Search for the cell housing the specified text and yield its (x, y) center coordinate. 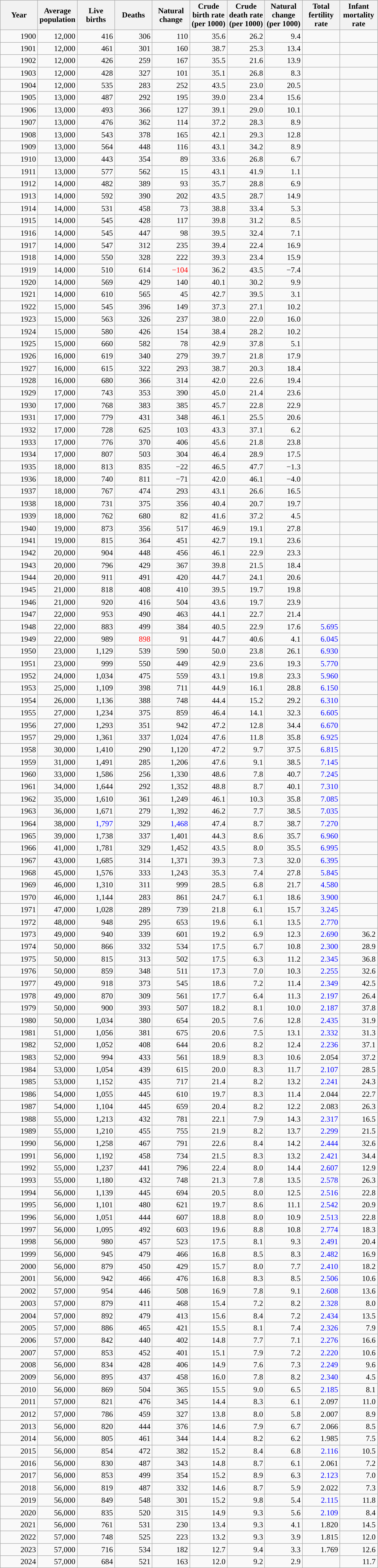
870 (96, 996)
31.2 (246, 221)
1996 (19, 1217)
−22 (171, 467)
2.066 (321, 1426)
1957 (19, 737)
1952 (19, 676)
1,136 (96, 700)
1.1 (284, 172)
304 (171, 454)
50.0 (209, 651)
1908 (19, 134)
127 (171, 110)
313 (134, 959)
2.349 (321, 984)
6.5 (284, 1390)
29.0 (246, 110)
34.2 (246, 147)
731 (96, 504)
1921 (19, 294)
31.3 (359, 1033)
2.607 (321, 1168)
1988 (19, 1119)
918 (96, 984)
289 (134, 910)
449 (171, 664)
1965 (19, 836)
2.608 (321, 1291)
1956 (19, 725)
7.035 (321, 811)
2.185 (321, 1390)
1918 (19, 258)
1950 (19, 651)
1998 (19, 1242)
2023 (19, 1549)
12.9 (359, 1168)
2.690 (321, 934)
1953 (19, 688)
507 (171, 1008)
1,109 (96, 688)
1,180 (96, 1180)
904 (96, 553)
389 (134, 184)
6.395 (321, 860)
2.516 (321, 1193)
2.326 (321, 1328)
457 (134, 1242)
482 (96, 184)
21.7 (284, 885)
22.0 (246, 319)
590 (171, 651)
101 (171, 73)
743 (96, 393)
38,000 (58, 824)
Total fertility rate (321, 15)
230 (171, 1525)
883 (96, 627)
625 (134, 430)
1934 (19, 454)
Year (19, 15)
755 (171, 1131)
311 (134, 885)
Deaths (134, 15)
768 (96, 405)
41.6 (209, 516)
11.0 (359, 1402)
339 (134, 934)
2.434 (321, 1316)
1942 (19, 553)
503 (134, 454)
365 (171, 1390)
2.506 (321, 1279)
12.7 (209, 1549)
26.6 (246, 491)
452 (134, 1353)
614 (134, 270)
603 (171, 1230)
511 (171, 971)
2.276 (321, 1340)
1978 (19, 996)
1974 (19, 946)
7.085 (321, 799)
5.8 (284, 1414)
1989 (19, 1131)
1910 (19, 159)
3.900 (321, 897)
13.6 (359, 1291)
15.1 (209, 1353)
1985 (19, 1082)
326 (134, 319)
110 (171, 36)
898 (134, 639)
24,000 (58, 676)
2.340 (321, 1377)
1,206 (171, 762)
30.2 (246, 282)
401 (171, 1353)
1962 (19, 799)
15 (171, 172)
510 (96, 270)
5.6 (284, 1512)
1,051 (96, 1217)
1969 (19, 885)
5.845 (321, 873)
78 (171, 344)
2.007 (321, 1414)
154 (171, 331)
480 (134, 1205)
1975 (19, 959)
45.0 (209, 393)
805 (96, 1439)
285 (134, 762)
1923 (19, 319)
47.4 (209, 824)
19.4 (284, 381)
818 (96, 590)
2009 (19, 1377)
1924 (19, 331)
17.3 (209, 971)
39,000 (58, 836)
455 (134, 1131)
1991 (19, 1156)
48.6 (209, 774)
37.5 (284, 750)
2.220 (321, 1353)
1903 (19, 73)
779 (96, 418)
463 (171, 614)
309 (134, 996)
28.3 (246, 122)
2.345 (321, 959)
2003 (19, 1303)
21.3 (209, 1180)
1,361 (96, 737)
523 (171, 1242)
370 (134, 442)
525 (134, 1537)
508 (171, 1291)
786 (96, 1414)
3.1 (284, 294)
565 (134, 294)
492 (134, 1230)
2019 (19, 1500)
149 (171, 307)
2.542 (321, 1205)
7.310 (321, 787)
333 (134, 873)
1973 (19, 934)
117 (171, 221)
−7.4 (284, 270)
1955 (19, 713)
10.0 (284, 1008)
2.300 (321, 946)
306 (134, 36)
33,000 (58, 774)
7.270 (321, 824)
13.8 (209, 1414)
1,243 (171, 873)
44.4 (209, 700)
1977 (19, 984)
10.9 (284, 1217)
728 (96, 430)
39.4 (209, 245)
9.8 (246, 1500)
2004 (19, 1316)
1958 (19, 750)
10.5 (359, 1451)
468 (171, 1303)
1927 (19, 368)
2001 (19, 1279)
2013 (19, 1426)
439 (134, 1070)
13.7 (284, 1131)
1,144 (96, 897)
29.3 (246, 134)
23.0 (246, 85)
1,781 (96, 848)
1960 (19, 774)
1930 (19, 405)
46.5 (209, 467)
14.5 (359, 1525)
580 (96, 331)
237 (171, 319)
9.9 (284, 282)
388 (134, 700)
520 (134, 1512)
813 (96, 467)
42.5 (359, 984)
5.695 (321, 627)
1999 (19, 1254)
433 (134, 1057)
2.236 (321, 1045)
1,024 (171, 737)
20.0 (209, 1070)
6.925 (321, 737)
521 (134, 1562)
21.9 (209, 1131)
694 (171, 1193)
1.769 (321, 1549)
103 (171, 430)
675 (171, 1033)
44.1 (209, 614)
13.9 (284, 61)
402 (171, 1340)
1,392 (171, 811)
195 (171, 98)
15.4 (209, 1303)
Crude birth rate (per 1000) (209, 15)
202 (171, 196)
475 (134, 676)
1947 (19, 614)
819 (96, 1488)
564 (96, 147)
1,056 (96, 1033)
421 (171, 1328)
1,401 (171, 836)
93 (171, 184)
945 (96, 1254)
47.7 (246, 467)
114 (171, 122)
2.770 (321, 922)
12.4 (284, 1045)
791 (171, 1143)
42.1 (209, 134)
465 (134, 1328)
1,576 (96, 873)
23.9 (284, 602)
1925 (19, 344)
447 (134, 233)
11.2 (284, 959)
1949 (19, 639)
472 (134, 1451)
1,234 (96, 713)
26,000 (58, 700)
1900 (19, 36)
2.083 (321, 1106)
26.4 (359, 996)
2008 (19, 1365)
384 (171, 627)
1909 (19, 147)
41.9 (246, 172)
1,738 (96, 836)
40.6 (246, 639)
39.7 (209, 356)
834 (96, 1365)
2.061 (321, 1463)
2.328 (321, 1303)
24.3 (359, 1082)
807 (96, 454)
1954 (19, 700)
5.3 (284, 208)
Natural change (171, 15)
32.4 (246, 233)
33.6 (209, 159)
380 (134, 1020)
396 (134, 307)
22.1 (209, 1119)
2022 (19, 1537)
1,129 (96, 651)
1964 (19, 824)
1939 (19, 516)
1,095 (96, 1230)
17.6 (284, 627)
290 (134, 750)
14.1 (246, 713)
Infant mortality rate (359, 15)
45,000 (58, 873)
821 (96, 1402)
1992 (19, 1168)
Live births (96, 15)
1,586 (96, 774)
2.444 (321, 1143)
44.9 (209, 688)
51,000 (58, 1033)
1,671 (96, 811)
873 (96, 528)
451 (171, 540)
2.123 (321, 1476)
1936 (19, 479)
619 (96, 356)
1972 (19, 922)
12.3 (284, 934)
1904 (19, 85)
5.770 (321, 664)
1968 (19, 873)
1907 (19, 122)
493 (96, 110)
548 (134, 1500)
48.8 (209, 787)
25,000 (58, 688)
1914 (19, 208)
2.097 (321, 1402)
2.249 (321, 1365)
24.7 (209, 897)
2.578 (321, 1180)
1,054 (96, 1070)
1902 (19, 61)
18.3 (359, 1230)
1980 (19, 1020)
35.3 (209, 873)
30,000 (58, 750)
163 (171, 1562)
361 (134, 799)
18.8 (209, 1217)
1922 (19, 307)
2.9 (284, 1562)
2.435 (321, 1020)
18.9 (209, 1057)
7.245 (321, 774)
621 (171, 1205)
739 (171, 910)
886 (96, 1328)
29,000 (58, 737)
1928 (19, 381)
6.4 (246, 996)
1917 (19, 245)
2.116 (321, 1451)
2020 (19, 1512)
19.2 (209, 934)
2006 (19, 1340)
2.107 (321, 1070)
12.5 (284, 1193)
12.6 (359, 1549)
1931 (19, 418)
1,330 (171, 774)
2010 (19, 1390)
367 (171, 565)
1926 (19, 356)
1,104 (96, 1106)
1,101 (96, 1205)
2002 (19, 1291)
165 (171, 134)
1,797 (96, 824)
1970 (19, 897)
2.491 (321, 1242)
235 (171, 245)
1945 (19, 590)
33.4 (246, 208)
45.6 (209, 442)
2015 (19, 1451)
1,410 (96, 750)
328 (134, 258)
895 (96, 1377)
Crude death rate (per 1000) (246, 15)
446 (134, 1291)
761 (96, 1525)
259 (134, 61)
16.1 (246, 688)
820 (96, 1426)
1971 (19, 910)
3.3 (284, 1549)
82 (171, 516)
385 (171, 405)
Average population (58, 15)
−4.0 (284, 479)
20.3 (246, 368)
6.605 (321, 713)
2021 (19, 1525)
1941 (19, 540)
2018 (19, 1488)
6.815 (321, 750)
1932 (19, 430)
2011 (19, 1402)
1901 (19, 48)
45 (171, 294)
1,491 (96, 762)
830 (96, 1463)
398 (134, 688)
762 (96, 516)
543 (96, 134)
9.7 (246, 750)
1,052 (96, 1045)
1990 (19, 1143)
382 (171, 1451)
44.3 (209, 836)
5.9 (284, 1488)
920 (96, 602)
7.145 (321, 762)
−1.3 (284, 467)
1,310 (96, 885)
1961 (19, 787)
6.310 (321, 700)
1,468 (171, 824)
2.044 (321, 1094)
1976 (19, 971)
601 (171, 934)
393 (134, 1008)
474 (134, 491)
1946 (19, 602)
37.3 (209, 307)
1987 (19, 1106)
1,120 (171, 750)
1995 (19, 1205)
569 (96, 282)
1905 (19, 98)
47,000 (58, 910)
659 (171, 1106)
431 (134, 418)
351 (134, 725)
1,371 (171, 860)
252 (171, 85)
1913 (19, 196)
36.8 (359, 959)
15.9 (284, 258)
559 (171, 676)
73 (171, 208)
1,610 (96, 799)
1.815 (321, 1537)
711 (171, 688)
35.1 (209, 73)
1959 (19, 762)
1997 (19, 1230)
1,452 (171, 848)
1,028 (96, 910)
1944 (19, 578)
182 (171, 1549)
2016 (19, 1463)
592 (96, 196)
373 (134, 984)
312 (134, 245)
38.4 (209, 331)
45.7 (209, 405)
450 (134, 1266)
2.115 (321, 1500)
46.9 (209, 528)
440 (134, 1340)
344 (171, 1439)
1920 (19, 282)
41,000 (58, 848)
2.332 (321, 1033)
Natural change (per 1000) (284, 15)
6.150 (321, 688)
911 (96, 578)
491 (134, 578)
2007 (19, 1353)
1919 (19, 270)
684 (96, 1562)
502 (171, 959)
9.2 (246, 1562)
607 (171, 1217)
989 (96, 639)
2017 (19, 1476)
717 (171, 1082)
900 (96, 1008)
2.187 (321, 1008)
1933 (19, 442)
2000 (19, 1266)
39.1 (209, 110)
1,352 (171, 787)
295 (134, 922)
660 (96, 344)
653 (171, 922)
953 (96, 614)
413 (171, 1316)
535 (96, 85)
1911 (19, 172)
2005 (19, 1328)
98 (171, 233)
28.2 (246, 331)
91 (171, 639)
517 (171, 528)
3.245 (321, 910)
1,293 (96, 725)
644 (171, 1045)
866 (96, 946)
19.3 (284, 664)
32.0 (284, 860)
13.1 (284, 1033)
1,055 (96, 1094)
−71 (171, 479)
716 (96, 1549)
892 (96, 1316)
343 (171, 1463)
1967 (19, 860)
1.820 (321, 1525)
29.2 (284, 700)
740 (96, 479)
1979 (19, 1008)
31,000 (58, 762)
38.8 (209, 208)
459 (134, 1414)
40.7 (284, 774)
776 (96, 442)
−104 (171, 270)
322 (134, 368)
1,152 (96, 1082)
48,000 (58, 922)
467 (134, 1143)
2.109 (321, 1512)
25.3 (246, 48)
362 (134, 122)
1,644 (96, 787)
1,685 (96, 860)
20.7 (246, 504)
34,000 (58, 787)
2012 (19, 1414)
443 (96, 159)
1951 (19, 664)
420 (171, 578)
14.2 (284, 1143)
1966 (19, 848)
437 (134, 1377)
940 (96, 934)
2.317 (321, 1119)
345 (171, 1402)
1929 (19, 393)
1906 (19, 110)
26.2 (246, 36)
6.045 (321, 639)
562 (134, 172)
89 (171, 159)
315 (171, 1512)
12.2 (284, 1106)
1,213 (96, 1119)
222 (171, 258)
46.2 (209, 811)
1993 (19, 1180)
140 (171, 282)
14.3 (284, 1119)
1938 (19, 504)
6.960 (321, 836)
6.995 (321, 848)
340 (134, 356)
160 (171, 48)
1981 (19, 1033)
563 (96, 319)
116 (171, 147)
954 (96, 1291)
435 (134, 1082)
2.774 (321, 1230)
2.054 (321, 1057)
2.255 (321, 971)
1916 (19, 233)
256 (134, 774)
849 (96, 1500)
1982 (19, 1045)
6.670 (321, 725)
1,249 (171, 799)
411 (134, 1303)
577 (96, 172)
1948 (19, 627)
5.960 (321, 676)
2.410 (321, 1266)
32.3 (284, 713)
1986 (19, 1094)
36,000 (58, 811)
994 (96, 1057)
35.6 (209, 36)
40.4 (209, 504)
1994 (19, 1193)
410 (171, 590)
869 (96, 1390)
854 (96, 1451)
383 (134, 405)
9.6 (359, 1365)
364 (134, 540)
2024 (19, 1562)
2.482 (321, 1254)
2.299 (321, 1131)
1940 (19, 528)
1912 (19, 184)
1,192 (96, 1156)
378 (134, 134)
2.241 (321, 1082)
547 (96, 245)
582 (134, 344)
5.1 (284, 344)
1935 (19, 467)
539 (134, 651)
20.9 (359, 1205)
43.3 (209, 430)
1,258 (96, 1143)
31.9 (359, 1020)
2.022 (321, 1488)
17.7 (209, 996)
980 (96, 1242)
441 (134, 1168)
43.6 (209, 602)
1943 (19, 565)
2014 (19, 1439)
1,139 (96, 1193)
27.1 (246, 307)
26.1 (284, 651)
4.580 (321, 885)
381 (134, 1033)
1984 (19, 1070)
1,210 (96, 1131)
861 (171, 897)
24.1 (246, 578)
8.8 (246, 1230)
1937 (19, 491)
21.6 (246, 61)
490 (134, 614)
811 (134, 479)
734 (171, 1156)
1,237 (96, 1168)
456 (171, 553)
376 (171, 1426)
17.9 (284, 356)
2.421 (321, 1156)
9.0 (246, 1390)
2.197 (321, 996)
43,000 (58, 860)
781 (171, 1119)
223 (171, 1537)
2.513 (321, 1217)
167 (171, 61)
1915 (19, 221)
25.5 (246, 418)
11.1 (284, 1205)
6.930 (321, 651)
353 (134, 393)
1963 (19, 811)
654 (171, 1020)
948 (96, 922)
39.0 (209, 98)
5.4 (284, 1500)
10.1 (284, 110)
11.3 (284, 996)
40.5 (209, 627)
35,000 (58, 799)
767 (96, 491)
842 (96, 1340)
28.7 (246, 196)
3.9 (284, 1537)
1.985 (321, 1439)
16.6 (359, 1340)
1983 (19, 1057)
38.0 (209, 319)
